For the text-containing cell, return its midpoint in (X, Y) coordinate format. 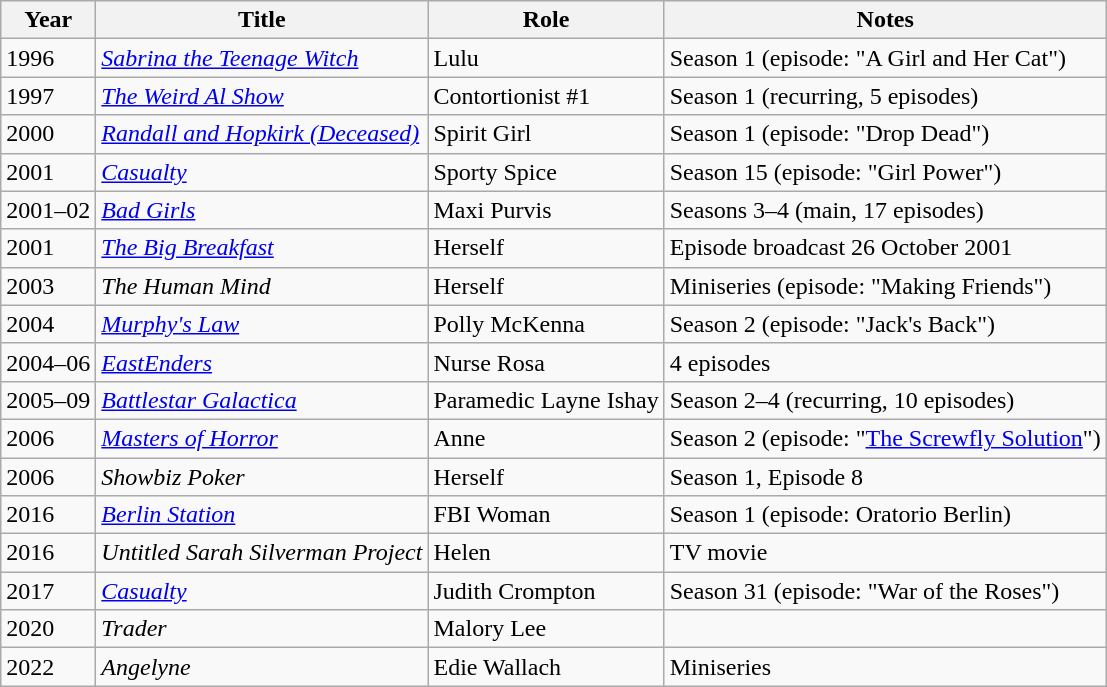
Nurse Rosa (546, 362)
EastEnders (262, 362)
Season 1 (episode: "A Girl and Her Cat") (885, 58)
Malory Lee (546, 629)
4 episodes (885, 362)
2003 (48, 286)
Angelyne (262, 667)
2022 (48, 667)
Trader (262, 629)
Untitled Sarah Silverman Project (262, 553)
Episode broadcast 26 October 2001 (885, 248)
Miniseries (885, 667)
Anne (546, 438)
TV movie (885, 553)
Year (48, 20)
Bad Girls (262, 210)
Polly McKenna (546, 324)
Berlin Station (262, 515)
2000 (48, 134)
Maxi Purvis (546, 210)
FBI Woman (546, 515)
Contortionist #1 (546, 96)
Lulu (546, 58)
Spirit Girl (546, 134)
The Big Breakfast (262, 248)
Masters of Horror (262, 438)
Seasons 3–4 (main, 17 episodes) (885, 210)
Season 1 (episode: "Drop Dead") (885, 134)
Helen (546, 553)
Season 31 (episode: "War of the Roses") (885, 591)
2020 (48, 629)
2017 (48, 591)
Sabrina the Teenage Witch (262, 58)
Edie Wallach (546, 667)
Season 2 (episode: "Jack's Back") (885, 324)
The Weird Al Show (262, 96)
1997 (48, 96)
Paramedic Layne Ishay (546, 400)
Season 1 (recurring, 5 episodes) (885, 96)
Notes (885, 20)
1996 (48, 58)
2004 (48, 324)
Season 1 (episode: Oratorio Berlin) (885, 515)
Sporty Spice (546, 172)
Season 15 (episode: "Girl Power") (885, 172)
Miniseries (episode: "Making Friends") (885, 286)
Season 2 (episode: "The Screwfly Solution") (885, 438)
Season 1, Episode 8 (885, 477)
2004–06 (48, 362)
Randall and Hopkirk (Deceased) (262, 134)
Role (546, 20)
Title (262, 20)
Judith Crompton (546, 591)
Battlestar Galactica (262, 400)
Season 2–4 (recurring, 10 episodes) (885, 400)
Murphy's Law (262, 324)
The Human Mind (262, 286)
Showbiz Poker (262, 477)
2001–02 (48, 210)
2005–09 (48, 400)
